Provide the [X, Y] coordinate of the cell's center where the given text is located.  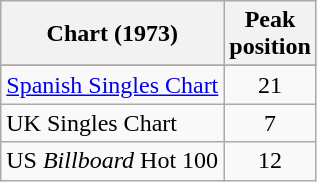
Spanish Singles Chart [112, 85]
21 [270, 85]
7 [270, 123]
UK Singles Chart [112, 123]
Chart (1973) [112, 34]
US Billboard Hot 100 [112, 161]
12 [270, 161]
Peakposition [270, 34]
